Return (X, Y) of the center of cell containing provided text 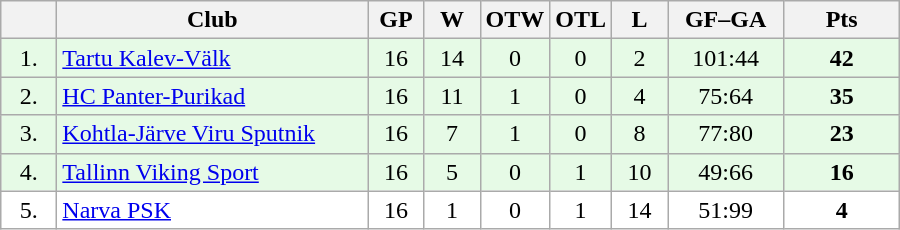
L (640, 20)
5 (452, 172)
4. (29, 172)
1. (29, 58)
49:66 (726, 172)
GF–GA (726, 20)
5. (29, 210)
101:44 (726, 58)
HC Panter-Purikad (212, 96)
35 (842, 96)
Pts (842, 20)
77:80 (726, 134)
42 (842, 58)
23 (842, 134)
Club (212, 20)
3. (29, 134)
75:64 (726, 96)
Kohtla-Järve Viru Sputnik (212, 134)
Tallinn Viking Sport (212, 172)
2 (640, 58)
8 (640, 134)
OTW (515, 20)
Narva PSK (212, 210)
7 (452, 134)
OTL (581, 20)
GP (396, 20)
51:99 (726, 210)
2. (29, 96)
W (452, 20)
10 (640, 172)
Tartu Kalev-Välk (212, 58)
11 (452, 96)
